Return the [x, y] coordinate for the center point of the cell that contains the specified text.  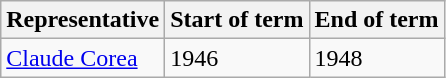
Start of term [237, 20]
Representative [83, 20]
1946 [237, 58]
End of term [376, 20]
1948 [376, 58]
Claude Corea [83, 58]
